For the text-containing cell, return its midpoint in [x, y] coordinate format. 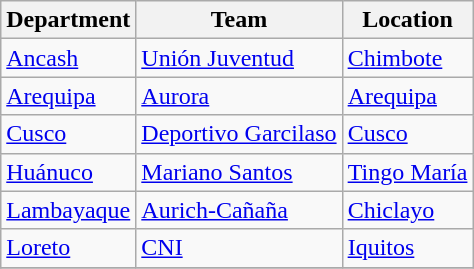
Mariano Santos [239, 172]
Loreto [68, 248]
Chimbote [408, 58]
Aurora [239, 96]
Aurich-Cañaña [239, 210]
Location [408, 20]
Ancash [68, 58]
Deportivo Garcilaso [239, 134]
Tingo María [408, 172]
Iquitos [408, 248]
Lambayaque [68, 210]
Department [68, 20]
Unión Juventud [239, 58]
Team [239, 20]
CNI [239, 248]
Huánuco [68, 172]
Chiclayo [408, 210]
